Return the [X, Y] coordinate for the center point of the cell that contains the specified text.  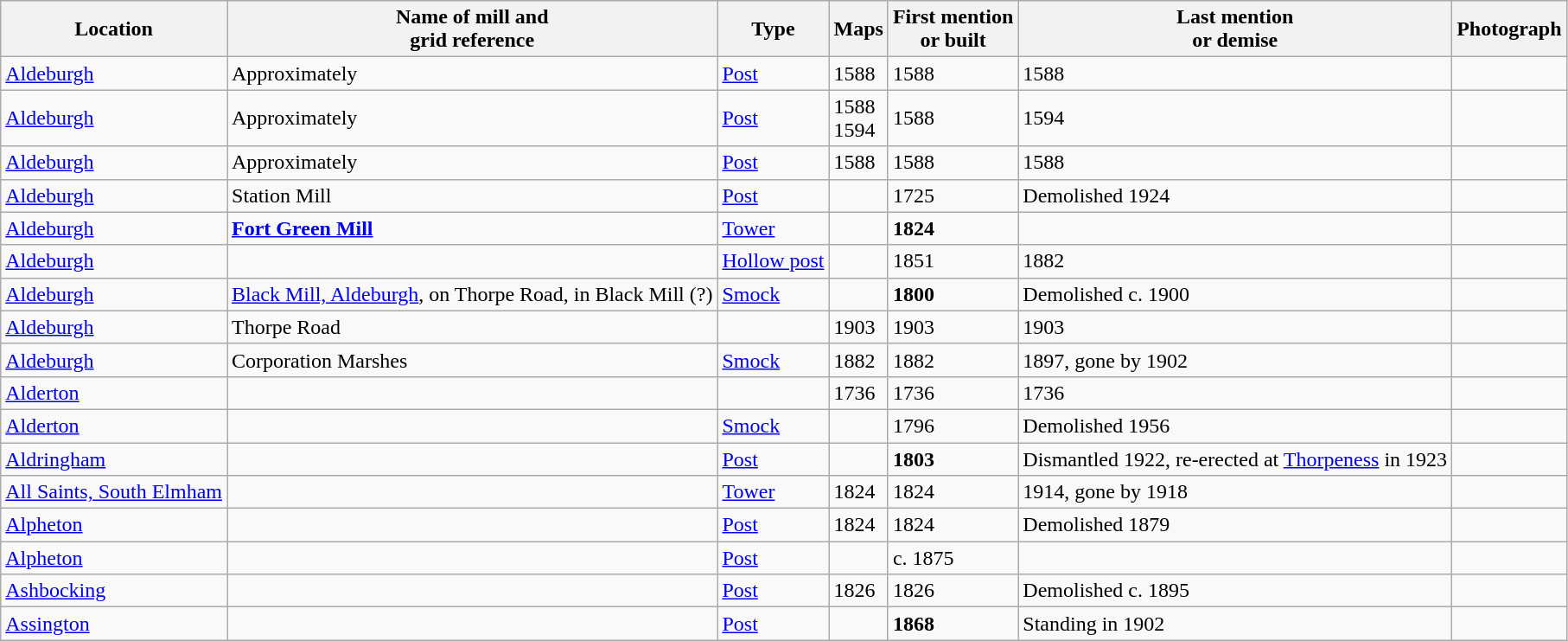
1725 [953, 196]
Demolished c. 1895 [1235, 591]
Fort Green Mill [472, 228]
Demolished 1879 [1235, 525]
15881594 [858, 118]
Maps [858, 29]
1800 [953, 294]
Corporation Marshes [472, 360]
1914, gone by 1918 [1235, 492]
Thorpe Road [472, 327]
Standing in 1902 [1235, 624]
Name of mill andgrid reference [472, 29]
Aldringham [114, 459]
1594 [1235, 118]
Station Mill [472, 196]
First mentionor built [953, 29]
Black Mill, Aldeburgh, on Thorpe Road, in Black Mill (?) [472, 294]
1897, gone by 1902 [1235, 360]
Assington [114, 624]
Ashbocking [114, 591]
Hollow post [773, 261]
1803 [953, 459]
1796 [953, 426]
All Saints, South Elmham [114, 492]
1868 [953, 624]
Photograph [1509, 29]
c. 1875 [953, 558]
Dismantled 1922, re-erected at Thorpeness in 1923 [1235, 459]
Demolished 1956 [1235, 426]
Demolished 1924 [1235, 196]
Demolished c. 1900 [1235, 294]
Last mention or demise [1235, 29]
1851 [953, 261]
Type [773, 29]
Location [114, 29]
